Extract the [X, Y] coordinate from the center of the cell holding the provided text.  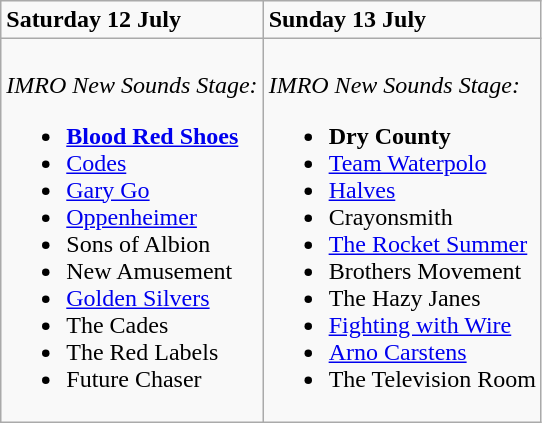
Sunday 13 July [402, 20]
Saturday 12 July [132, 20]
IMRO New Sounds Stage:Blood Red ShoesCodesGary GoOppenheimerSons of AlbionNew AmusementGolden SilversThe CadesThe Red LabelsFuture Chaser [132, 230]
